For the text-containing cell, return its midpoint in [x, y] coordinate format. 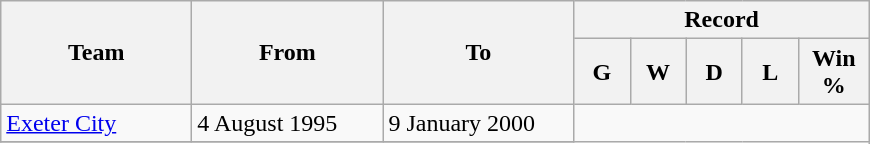
W [658, 72]
Exeter City [96, 123]
L [770, 72]
Record [722, 20]
To [478, 52]
9 January 2000 [478, 123]
Win % [834, 72]
D [714, 72]
4 August 1995 [288, 123]
Team [96, 52]
From [288, 52]
G [602, 72]
